Determine the [X, Y] coordinate at the center of the cell enclosing the given text.  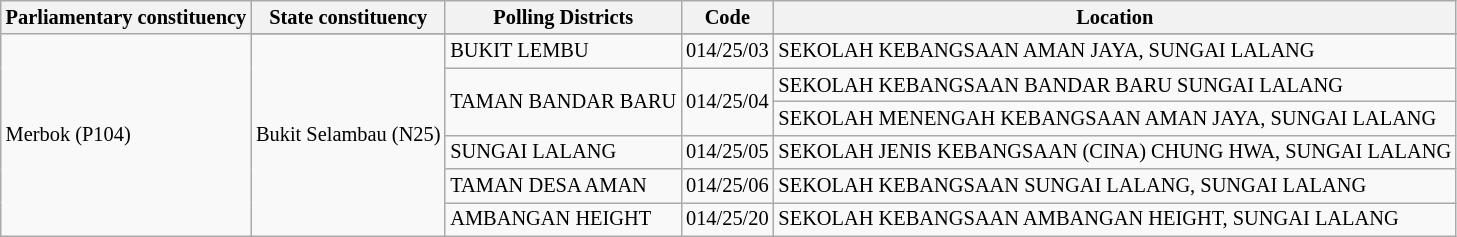
TAMAN BANDAR BARU [563, 102]
Polling Districts [563, 17]
SEKOLAH KEBANGSAAN AMAN JAYA, SUNGAI LALANG [1116, 51]
014/25/20 [727, 219]
SEKOLAH KEBANGSAAN BANDAR BARU SUNGAI LALANG [1116, 85]
Parliamentary constituency [126, 17]
Bukit Selambau (N25) [348, 135]
014/25/05 [727, 152]
SUNGAI LALANG [563, 152]
SEKOLAH JENIS KEBANGSAAN (CINA) CHUNG HWA, SUNGAI LALANG [1116, 152]
Location [1116, 17]
Code [727, 17]
State constituency [348, 17]
Merbok (P104) [126, 135]
014/25/03 [727, 51]
SEKOLAH KEBANGSAAN AMBANGAN HEIGHT, SUNGAI LALANG [1116, 219]
014/25/06 [727, 186]
SEKOLAH MENENGAH KEBANGSAAN AMAN JAYA, SUNGAI LALANG [1116, 118]
AMBANGAN HEIGHT [563, 219]
SEKOLAH KEBANGSAAN SUNGAI LALANG, SUNGAI LALANG [1116, 186]
014/25/04 [727, 102]
TAMAN DESA AMAN [563, 186]
BUKIT LEMBU [563, 51]
